Determine the (X, Y) coordinate at the center of the cell enclosing the given text.  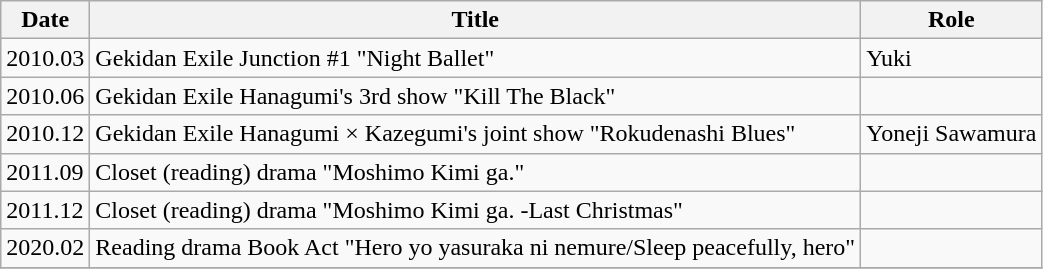
2011.12 (46, 210)
Yuki (952, 58)
Role (952, 20)
Gekidan Exile Hanagumi × Kazegumi's joint show "Rokudenashi Blues" (476, 134)
Closet (reading) drama "Moshimo Kimi ga. -Last Christmas" (476, 210)
Reading drama Book Act "Hero yo yasuraka ni nemure/Sleep peacefully, hero" (476, 248)
2011.09 (46, 172)
Closet (reading) drama "Moshimo Kimi ga." (476, 172)
Title (476, 20)
2020.02 (46, 248)
2010.03 (46, 58)
Date (46, 20)
Gekidan Exile Junction #1 "Night Ballet" (476, 58)
2010.12 (46, 134)
Gekidan Exile Hanagumi's 3rd show "Kill The Black" (476, 96)
2010.06 (46, 96)
Yoneji Sawamura (952, 134)
